From the cell containing the given text, extract its center point as [x, y] coordinate. 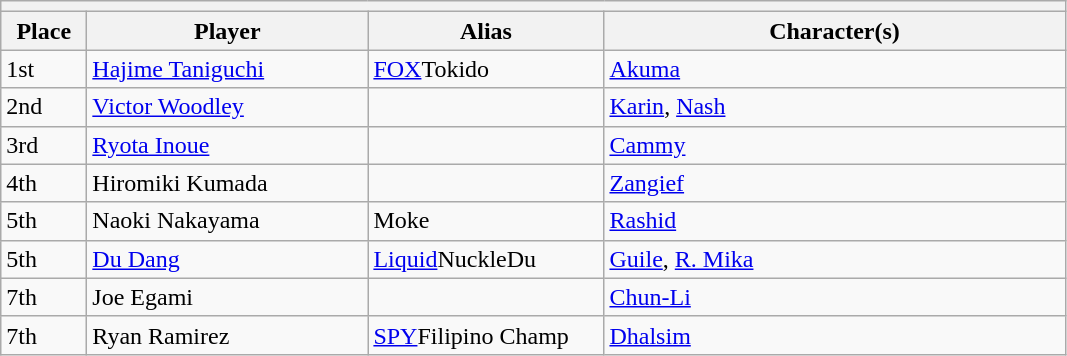
Guile, R. Mika [834, 259]
4th [44, 183]
Hajime Taniguchi [228, 69]
SPYFilipino Champ [486, 335]
Character(s) [834, 31]
Cammy [834, 145]
Hiromiki Kumada [228, 183]
FOXTokido [486, 69]
Moke [486, 221]
Chun-Li [834, 297]
Alias [486, 31]
Akuma [834, 69]
3rd [44, 145]
2nd [44, 107]
Rashid [834, 221]
Zangief [834, 183]
Player [228, 31]
Joe Egami [228, 297]
LiquidNuckleDu [486, 259]
Place [44, 31]
Ryan Ramirez [228, 335]
Dhalsim [834, 335]
Naoki Nakayama [228, 221]
Karin, Nash [834, 107]
Ryota Inoue [228, 145]
1st [44, 69]
Du Dang [228, 259]
Victor Woodley [228, 107]
